Provide the [x, y] coordinate of the cell's center where the given text is located.  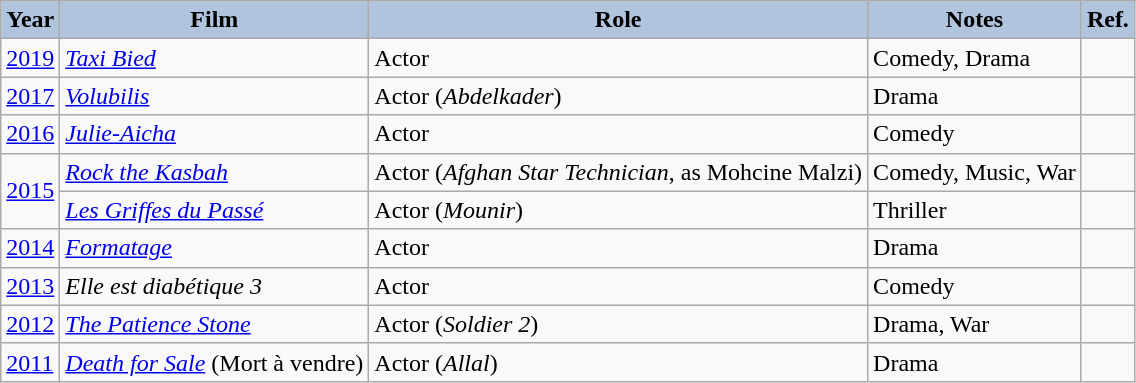
Taxi Bied [214, 58]
Thriller [975, 210]
Comedy, Drama [975, 58]
Role [618, 20]
Rock the Kasbah [214, 172]
Year [30, 20]
2013 [30, 286]
Death for Sale (Mort à vendre) [214, 362]
Actor (Mounir) [618, 210]
The Patience Stone [214, 324]
Volubilis [214, 96]
Actor (Abdelkader) [618, 96]
2016 [30, 134]
2019 [30, 58]
Les Griffes du Passé [214, 210]
2012 [30, 324]
2011 [30, 362]
2015 [30, 191]
Drama, War [975, 324]
Actor (Afghan Star Technician, as Mohcine Malzi) [618, 172]
Actor (Soldier 2) [618, 324]
Notes [975, 20]
Formatage [214, 248]
Julie-Aicha [214, 134]
Actor (Allal) [618, 362]
Ref. [1108, 20]
Elle est diabétique 3 [214, 286]
2017 [30, 96]
2014 [30, 248]
Comedy, Music, War [975, 172]
Film [214, 20]
